Return the (x, y) coordinate for the center point of the cell that contains the specified text.  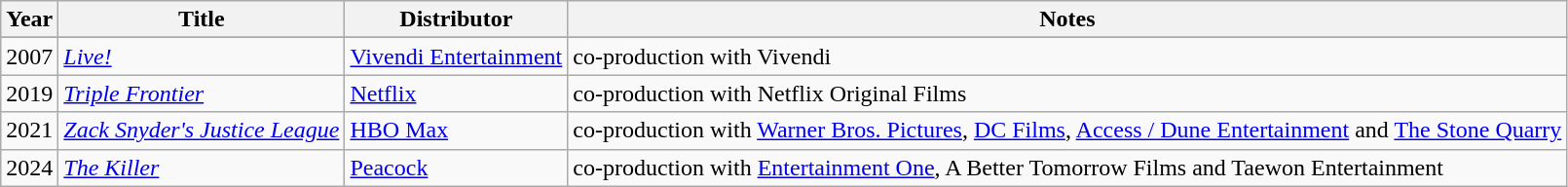
Distributor (456, 19)
Triple Frontier (202, 93)
Year (29, 19)
Netflix (456, 93)
Title (202, 19)
2021 (29, 131)
Peacock (456, 168)
co-production with Netflix Original Films (1067, 93)
Zack Snyder's Justice League (202, 131)
2007 (29, 56)
Notes (1067, 19)
co-production with Entertainment One, A Better Tomorrow Films and Taewon Entertainment (1067, 168)
The Killer (202, 168)
co-production with Warner Bros. Pictures, DC Films, Access / Dune Entertainment and The Stone Quarry (1067, 131)
Vivendi Entertainment (456, 56)
Live! (202, 56)
HBO Max (456, 131)
co-production with Vivendi (1067, 56)
2024 (29, 168)
2019 (29, 93)
